Identify which cell holds the provided text, then report its [X, Y] central coordinate. 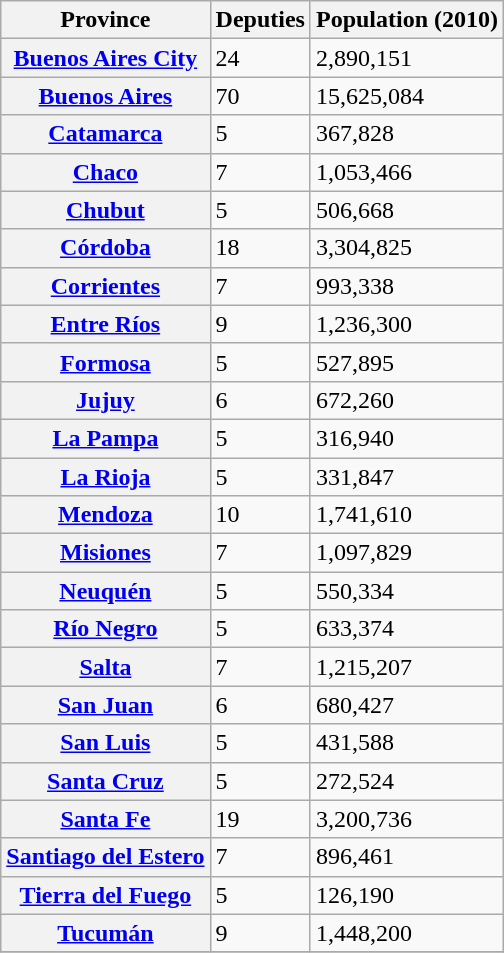
Deputies [260, 20]
Misiones [106, 553]
Tucumán [106, 933]
993,338 [406, 286]
680,427 [406, 705]
Neuquén [106, 591]
550,334 [406, 591]
1,215,207 [406, 667]
70 [260, 96]
1,097,829 [406, 553]
672,260 [406, 400]
367,828 [406, 134]
Santiago del Estero [106, 857]
Río Negro [106, 629]
272,524 [406, 781]
San Luis [106, 743]
La Pampa [106, 438]
1,236,300 [406, 324]
Santa Fe [106, 819]
316,940 [406, 438]
Mendoza [106, 515]
126,190 [406, 895]
Corrientes [106, 286]
Córdoba [106, 248]
633,374 [406, 629]
Buenos Aires City [106, 58]
Entre Ríos [106, 324]
Salta [106, 667]
Catamarca [106, 134]
1,448,200 [406, 933]
15,625,084 [406, 96]
331,847 [406, 477]
3,200,736 [406, 819]
Province [106, 20]
Chaco [106, 172]
3,304,825 [406, 248]
2,890,151 [406, 58]
La Rioja [106, 477]
10 [260, 515]
Population (2010) [406, 20]
Tierra del Fuego [106, 895]
18 [260, 248]
431,588 [406, 743]
527,895 [406, 362]
San Juan [106, 705]
896,461 [406, 857]
Buenos Aires [106, 96]
19 [260, 819]
Jujuy [106, 400]
Chubut [106, 210]
Santa Cruz [106, 781]
1,053,466 [406, 172]
1,741,610 [406, 515]
24 [260, 58]
506,668 [406, 210]
Formosa [106, 362]
